Determine the [X, Y] coordinate at the center of the cell enclosing the given text.  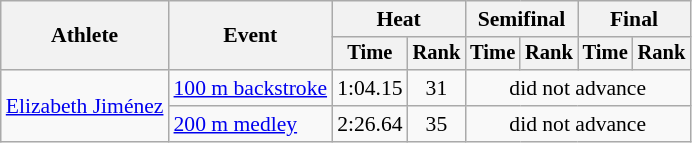
35 [437, 124]
Semifinal [521, 19]
1:04.15 [370, 88]
Heat [398, 19]
31 [437, 88]
200 m medley [251, 124]
2:26.64 [370, 124]
Final [634, 19]
Athlete [85, 36]
Elizabeth Jiménez [85, 106]
100 m backstroke [251, 88]
Event [251, 36]
